Detect which cell encompasses the target text, then output its (X, Y) center coordinate. 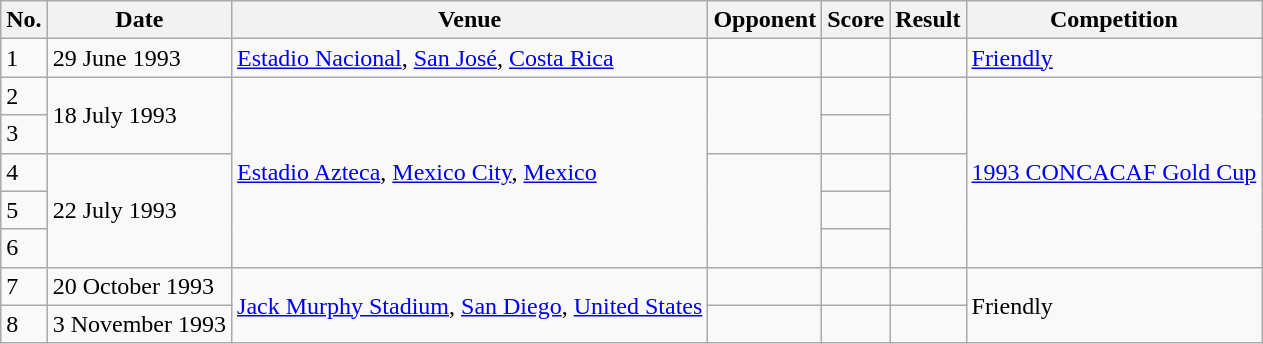
7 (24, 286)
1993 CONCACAF Gold Cup (1114, 172)
Venue (470, 20)
Estadio Nacional, San José, Costa Rica (470, 58)
8 (24, 324)
Estadio Azteca, Mexico City, Mexico (470, 172)
18 July 1993 (139, 115)
Score (856, 20)
4 (24, 172)
3 November 1993 (139, 324)
Opponent (765, 20)
No. (24, 20)
22 July 1993 (139, 210)
Competition (1114, 20)
Date (139, 20)
20 October 1993 (139, 286)
2 (24, 96)
29 June 1993 (139, 58)
Result (928, 20)
6 (24, 248)
1 (24, 58)
5 (24, 210)
3 (24, 134)
Jack Murphy Stadium, San Diego, United States (470, 305)
